Provide the (X, Y) coordinate of the cell's center where the given text is located.  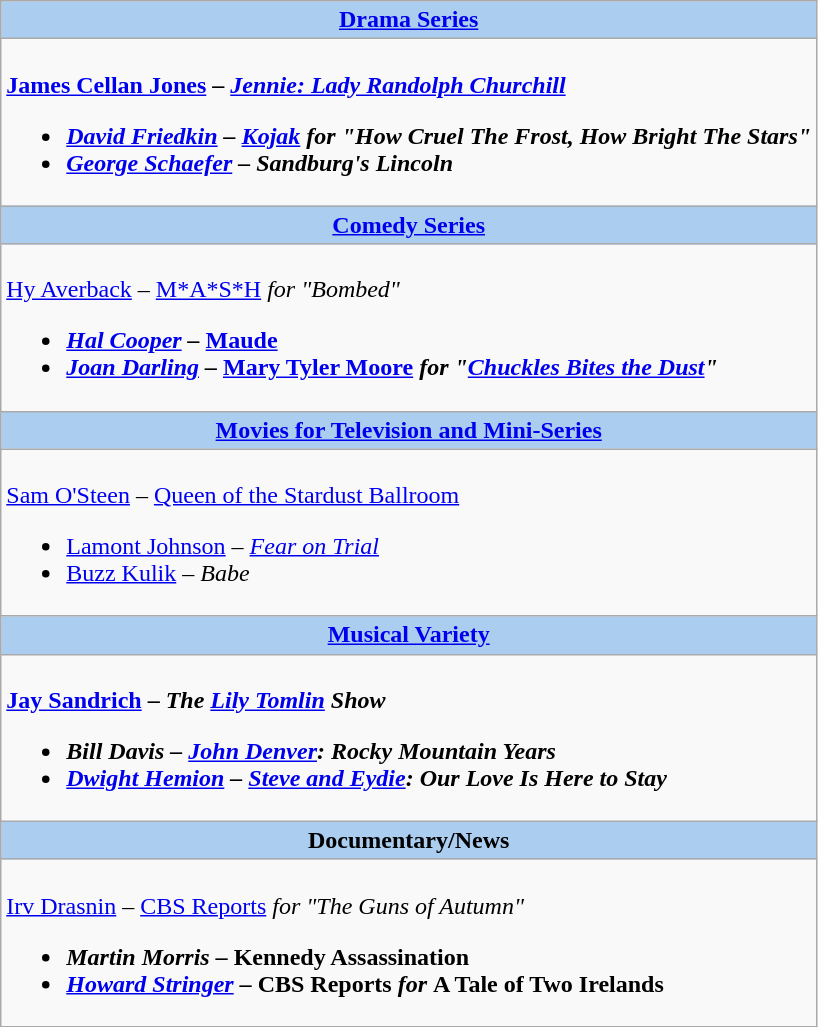
Jay Sandrich – The Lily Tomlin ShowBill Davis – John Denver: Rocky Mountain YearsDwight Hemion – Steve and Eydie: Our Love Is Here to Stay (409, 738)
Musical Variety (409, 635)
Irv Drasnin – CBS Reports for "The Guns of Autumn"Martin Morris – Kennedy AssassinationHoward Stringer – CBS Reports for A Tale of Two Irelands (409, 942)
Movies for Television and Mini-Series (409, 430)
Sam O'Steen – Queen of the Stardust BallroomLamont Johnson – Fear on TrialBuzz Kulik – Babe (409, 532)
Drama Series (409, 20)
Comedy Series (409, 225)
Documentary/News (409, 840)
Hy Averback – M*A*S*H for "Bombed"Hal Cooper – Maude Joan Darling – Mary Tyler Moore for "Chuckles Bites the Dust" (409, 328)
